Detect which cell encompasses the target text, then output its [X, Y] center coordinate. 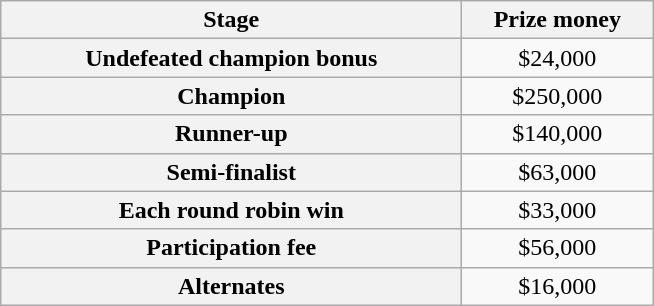
$140,000 [558, 134]
$250,000 [558, 96]
$24,000 [558, 58]
Participation fee [232, 248]
Runner-up [232, 134]
Prize money [558, 20]
$33,000 [558, 210]
Alternates [232, 286]
$56,000 [558, 248]
Undefeated champion bonus [232, 58]
Stage [232, 20]
Champion [232, 96]
Semi-finalist [232, 172]
Each round robin win [232, 210]
$63,000 [558, 172]
$16,000 [558, 286]
